Return the (x, y) coordinate for the center point of the cell that contains the specified text.  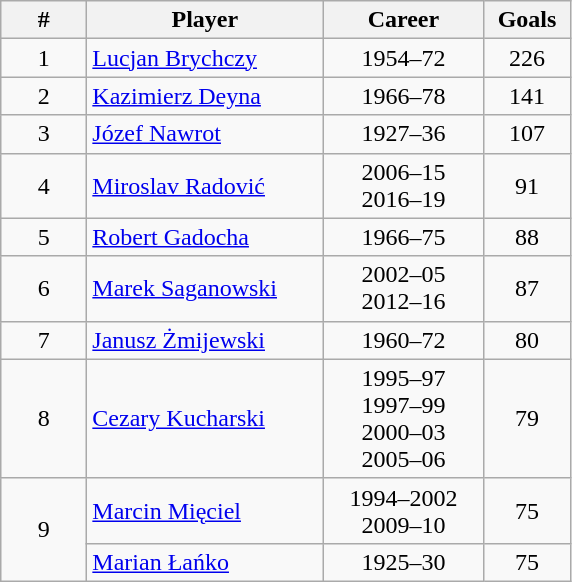
141 (527, 96)
9 (44, 530)
1927–36 (404, 134)
2002–05 2012–16 (404, 288)
5 (44, 237)
Career (404, 20)
Cezary Kucharski (205, 418)
# (44, 20)
80 (527, 340)
88 (527, 237)
3 (44, 134)
6 (44, 288)
Józef Nawrot (205, 134)
87 (527, 288)
1995–97 1997–99 2000–03 2005–06 (404, 418)
8 (44, 418)
79 (527, 418)
2006–15 2016–19 (404, 186)
91 (527, 186)
107 (527, 134)
Miroslav Radović (205, 186)
1994–2002 2009–10 (404, 510)
Marek Saganowski (205, 288)
Goals (527, 20)
1954–72 (404, 58)
Marian Łańko (205, 562)
7 (44, 340)
Player (205, 20)
1966–75 (404, 237)
Robert Gadocha (205, 237)
1966–78 (404, 96)
1960–72 (404, 340)
Marcin Mięciel (205, 510)
226 (527, 58)
Kazimierz Deyna (205, 96)
Janusz Żmijewski (205, 340)
1925–30 (404, 562)
Lucjan Brychczy (205, 58)
1 (44, 58)
2 (44, 96)
4 (44, 186)
